Output the [X, Y] coordinate of the center of the cell containing the given text.  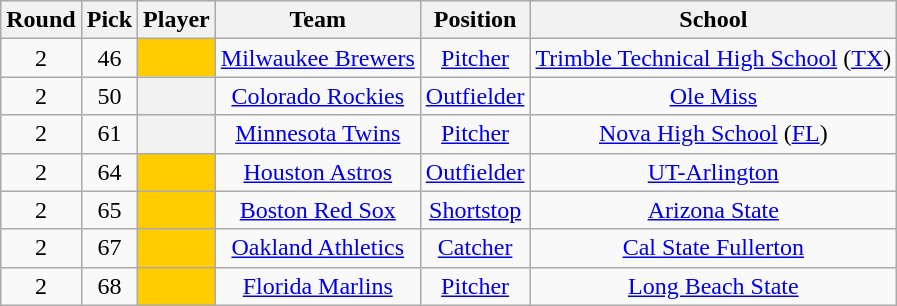
Arizona State [714, 210]
68 [109, 286]
50 [109, 96]
Milwaukee Brewers [318, 58]
Pick [109, 20]
Trimble Technical High School (TX) [714, 58]
School [714, 20]
Florida Marlins [318, 286]
Team [318, 20]
Boston Red Sox [318, 210]
Player [177, 20]
Catcher [475, 248]
Round [41, 20]
61 [109, 134]
Oakland Athletics [318, 248]
64 [109, 172]
Cal State Fullerton [714, 248]
Houston Astros [318, 172]
Minnesota Twins [318, 134]
Colorado Rockies [318, 96]
UT-Arlington [714, 172]
Long Beach State [714, 286]
65 [109, 210]
Ole Miss [714, 96]
67 [109, 248]
Shortstop [475, 210]
Nova High School (FL) [714, 134]
46 [109, 58]
Position [475, 20]
